Return (x, y) of the center of cell containing provided text 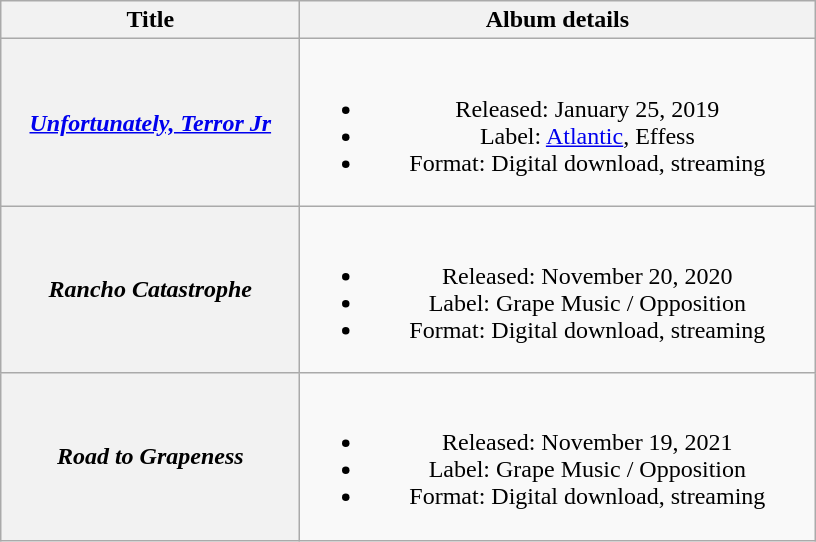
Album details (558, 20)
Rancho Catastrophe (150, 290)
Title (150, 20)
Released: January 25, 2019Label: Atlantic, EffessFormat: Digital download, streaming (558, 122)
Road to Grapeness (150, 456)
Released: November 19, 2021Label: Grape Music / OppositionFormat: Digital download, streaming (558, 456)
Released: November 20, 2020Label: Grape Music / OppositionFormat: Digital download, streaming (558, 290)
Unfortunately, Terror Jr (150, 122)
